For the text-containing cell, return its midpoint in (X, Y) coordinate format. 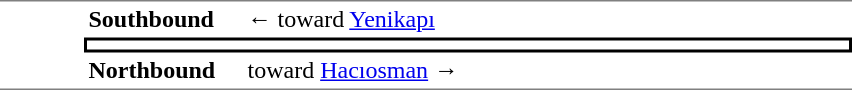
Northbound (164, 71)
← toward Yenikapı (548, 19)
toward Hacıosman → (548, 71)
Southbound (164, 19)
